Provide the [X, Y] coordinate of the cell's center where the given text is located.  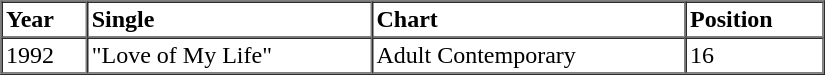
16 [754, 56]
"Love of My Life" [230, 56]
Adult Contemporary [528, 56]
Position [754, 20]
1992 [45, 56]
Year [45, 20]
Chart [528, 20]
Single [230, 20]
